Extract the [x, y] coordinate from the center of the cell holding the provided text.  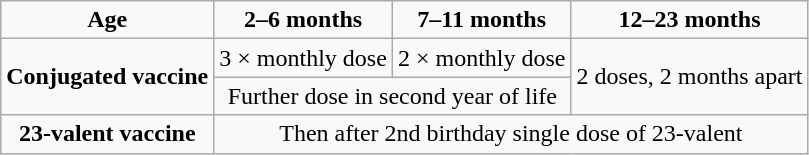
12–23 months [690, 20]
3 × monthly dose [304, 58]
Conjugated vaccine [108, 77]
2 × monthly dose [482, 58]
Age [108, 20]
2 doses, 2 months apart [690, 77]
7–11 months [482, 20]
23-valent vaccine [108, 134]
2–6 months [304, 20]
Further dose in second year of life [392, 96]
Then after 2nd birthday single dose of 23-valent [511, 134]
